Return [x, y] of the center of cell containing provided text 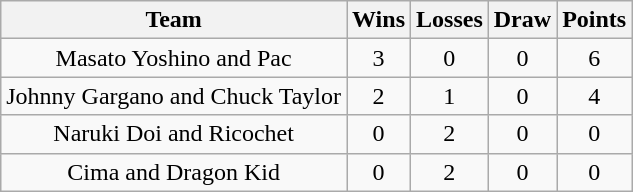
Points [594, 20]
Losses [450, 20]
Johnny Gargano and Chuck Taylor [174, 96]
1 [450, 96]
Draw [522, 20]
Team [174, 20]
Cima and Dragon Kid [174, 172]
Naruki Doi and Ricochet [174, 134]
Masato Yoshino and Pac [174, 58]
Wins [379, 20]
3 [379, 58]
4 [594, 96]
6 [594, 58]
